From the cell containing the given text, extract its center point as (x, y) coordinate. 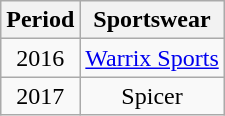
Spicer (152, 96)
Sportswear (152, 20)
Warrix Sports (152, 58)
2017 (40, 96)
Period (40, 20)
2016 (40, 58)
